Find where the given text appears and provide that cell's center as (X, Y) coordinate. 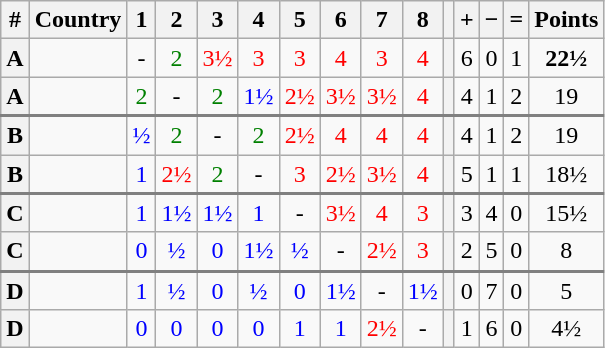
4½ (566, 329)
# (15, 20)
22½ (566, 58)
Points (566, 20)
− (492, 20)
Country (78, 20)
+ (466, 20)
18½ (566, 174)
= (516, 20)
15½ (566, 212)
